Output the [X, Y] coordinate of the center of the cell containing the given text.  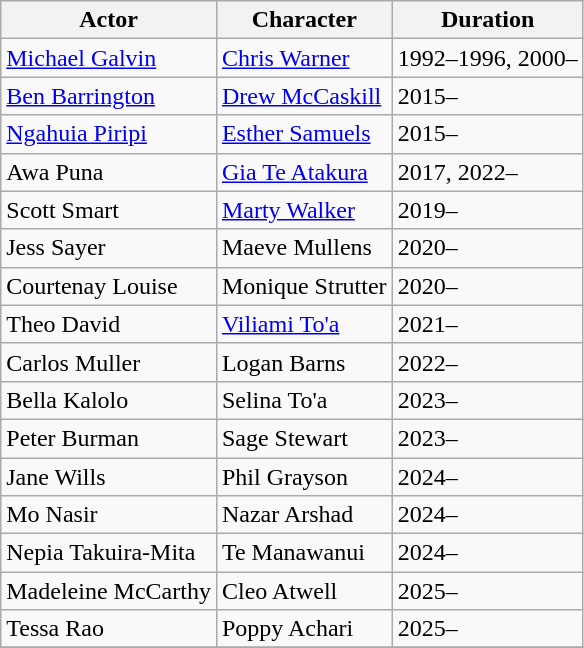
Mo Nasir [109, 515]
Courtenay Louise [109, 286]
Awa Puna [109, 172]
Nazar Arshad [304, 515]
Jane Wills [109, 477]
Theo David [109, 324]
Maeve Mullens [304, 248]
Character [304, 20]
Ben Barrington [109, 96]
Drew McCaskill [304, 96]
2021– [488, 324]
Viliami To'a [304, 324]
Actor [109, 20]
Gia Te Atakura [304, 172]
Poppy Achari [304, 629]
Marty Walker [304, 210]
Te Manawanui [304, 553]
Scott Smart [109, 210]
Tessa Rao [109, 629]
Carlos Muller [109, 362]
Madeleine McCarthy [109, 591]
Phil Grayson [304, 477]
Duration [488, 20]
Jess Sayer [109, 248]
Sage Stewart [304, 438]
2022– [488, 362]
Esther Samuels [304, 134]
Ngahuia Piripi [109, 134]
Michael Galvin [109, 58]
Monique Strutter [304, 286]
Bella Kalolo [109, 400]
Logan Barns [304, 362]
Selina To'a [304, 400]
2017, 2022– [488, 172]
1992–1996, 2000– [488, 58]
Chris Warner [304, 58]
Nepia Takuira-Mita [109, 553]
Cleo Atwell [304, 591]
2019– [488, 210]
Peter Burman [109, 438]
